Pinpoint the cell where the given text exists, returning its (x, y) midpoint coordinate. 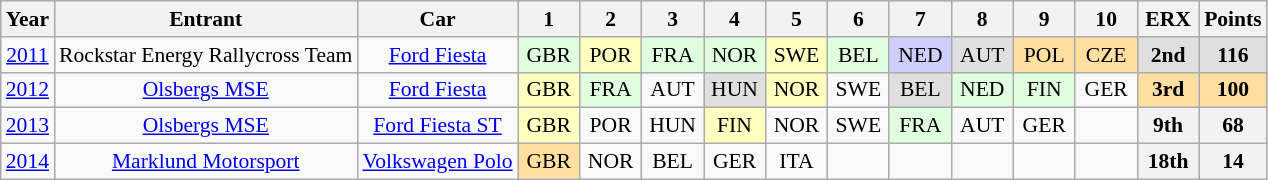
116 (1233, 55)
Volkswagen Polo (437, 162)
8 (982, 19)
100 (1233, 90)
Ford Fiesta ST (437, 126)
POL (1044, 55)
14 (1233, 162)
1 (549, 19)
3 (673, 19)
2 (611, 19)
ERX (1168, 19)
18th (1168, 162)
Entrant (206, 19)
Year (28, 19)
2nd (1168, 55)
CZE (1106, 55)
9th (1168, 126)
6 (858, 19)
2014 (28, 162)
5 (796, 19)
Marklund Motorsport (206, 162)
Car (437, 19)
68 (1233, 126)
2013 (28, 126)
3rd (1168, 90)
Points (1233, 19)
9 (1044, 19)
4 (735, 19)
7 (920, 19)
2012 (28, 90)
Rockstar Energy Rallycross Team (206, 55)
10 (1106, 19)
ITA (796, 162)
2011 (28, 55)
